Extract the [x, y] coordinate from the center of the cell holding the provided text.  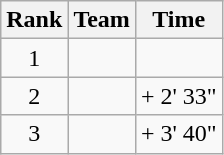
3 [34, 134]
Team [102, 20]
Time [178, 20]
Rank [34, 20]
+ 3' 40" [178, 134]
1 [34, 58]
2 [34, 96]
+ 2' 33" [178, 96]
